Determine the [x, y] coordinate at the center of the cell enclosing the given text.  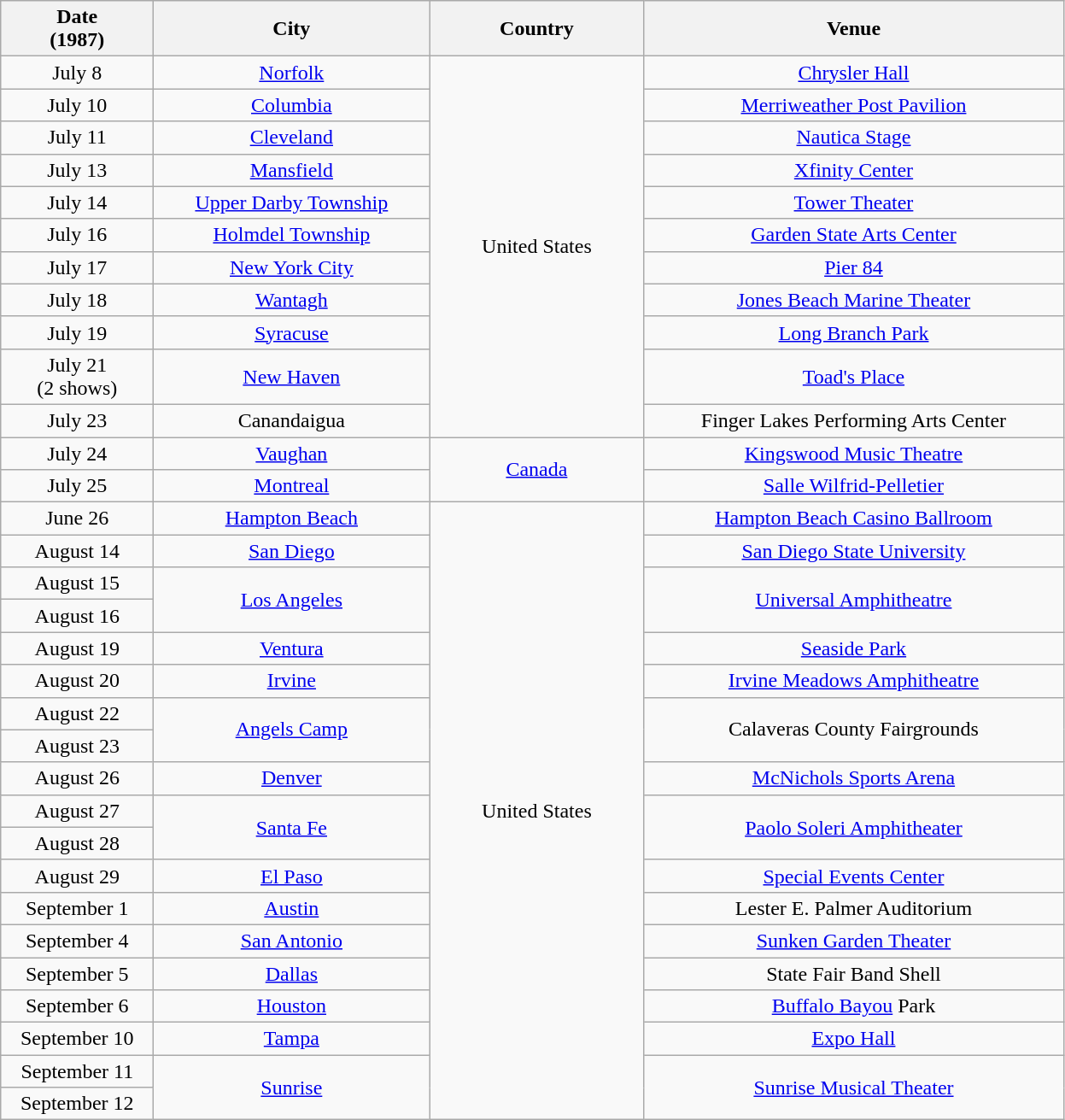
Date(1987) [77, 29]
Seaside Park [854, 648]
August 28 [77, 843]
August 26 [77, 778]
July 19 [77, 332]
Buffalo Bayou Park [854, 1006]
September 5 [77, 973]
Jones Beach Marine Theater [854, 300]
New York City [292, 267]
July 23 [77, 420]
Sunrise [292, 1088]
Sunrise Musical Theater [854, 1088]
Xfinity Center [854, 170]
September 6 [77, 1006]
August 29 [77, 876]
Santa Fe [292, 827]
Wantagh [292, 300]
Venue [854, 29]
Chrysler Hall [854, 73]
McNichols Sports Arena [854, 778]
Universal Amphitheatre [854, 600]
Toad's Place [854, 376]
Tampa [292, 1039]
July 16 [77, 235]
July 10 [77, 105]
Irvine [292, 681]
July 24 [77, 454]
Paolo Soleri Amphitheater [854, 827]
Syracuse [292, 332]
Long Branch Park [854, 332]
Upper Darby Township [292, 202]
August 22 [77, 713]
Hampton Beach Casino Ballroom [854, 519]
City [292, 29]
August 20 [77, 681]
September 11 [77, 1071]
State Fair Band Shell [854, 973]
August 16 [77, 616]
Hampton Beach [292, 519]
July 21(2 shows) [77, 376]
September 4 [77, 941]
Denver [292, 778]
Canandaigua [292, 420]
Angels Camp [292, 730]
September 12 [77, 1104]
San Antonio [292, 941]
August 23 [77, 746]
July 18 [77, 300]
Dallas [292, 973]
Los Angeles [292, 600]
Irvine Meadows Amphitheatre [854, 681]
Calaveras County Fairgrounds [854, 730]
July 17 [77, 267]
New Haven [292, 376]
Canada [536, 470]
Norfolk [292, 73]
July 14 [77, 202]
Country [536, 29]
July 13 [77, 170]
June 26 [77, 519]
Pier 84 [854, 267]
August 27 [77, 811]
Montreal [292, 486]
Salle Wilfrid-Pelletier [854, 486]
Finger Lakes Performing Arts Center [854, 420]
Merriweather Post Pavilion [854, 105]
Austin [292, 908]
Vaughan [292, 454]
August 15 [77, 583]
Holmdel Township [292, 235]
Special Events Center [854, 876]
San Diego [292, 551]
September 10 [77, 1039]
Tower Theater [854, 202]
September 1 [77, 908]
Sunken Garden Theater [854, 941]
Expo Hall [854, 1039]
Kingswood Music Theatre [854, 454]
July 11 [77, 138]
El Paso [292, 876]
Houston [292, 1006]
Lester E. Palmer Auditorium [854, 908]
August 19 [77, 648]
San Diego State University [854, 551]
August 14 [77, 551]
July 25 [77, 486]
Mansfield [292, 170]
Ventura [292, 648]
July 8 [77, 73]
Cleveland [292, 138]
Garden State Arts Center [854, 235]
Columbia [292, 105]
Nautica Stage [854, 138]
